Search for the cell housing the specified text and yield its (X, Y) center coordinate. 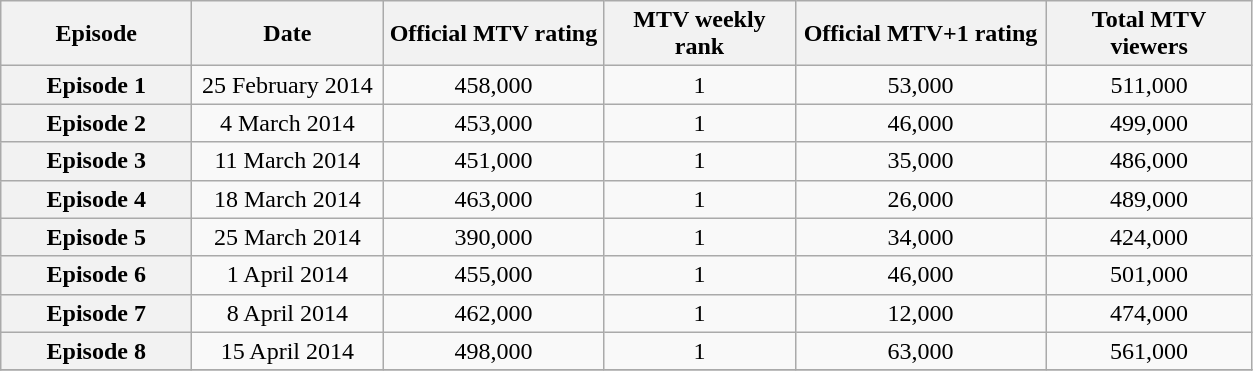
424,000 (1149, 237)
Episode 7 (96, 313)
Official MTV+1 rating (920, 34)
Episode 8 (96, 351)
25 March 2014 (288, 237)
63,000 (920, 351)
35,000 (920, 161)
489,000 (1149, 199)
11 March 2014 (288, 161)
Total MTV viewers (1149, 34)
Episode (96, 34)
501,000 (1149, 275)
Episode 6 (96, 275)
Official MTV rating (494, 34)
Episode 3 (96, 161)
8 April 2014 (288, 313)
511,000 (1149, 85)
Date (288, 34)
474,000 (1149, 313)
486,000 (1149, 161)
53,000 (920, 85)
18 March 2014 (288, 199)
453,000 (494, 123)
458,000 (494, 85)
MTV weekly rank (700, 34)
463,000 (494, 199)
Episode 5 (96, 237)
26,000 (920, 199)
4 March 2014 (288, 123)
25 February 2014 (288, 85)
Episode 4 (96, 199)
Episode 2 (96, 123)
462,000 (494, 313)
451,000 (494, 161)
561,000 (1149, 351)
390,000 (494, 237)
455,000 (494, 275)
Episode 1 (96, 85)
1 April 2014 (288, 275)
498,000 (494, 351)
12,000 (920, 313)
34,000 (920, 237)
15 April 2014 (288, 351)
499,000 (1149, 123)
